Locate the cell with the specified text and output its [x, y] center coordinate. 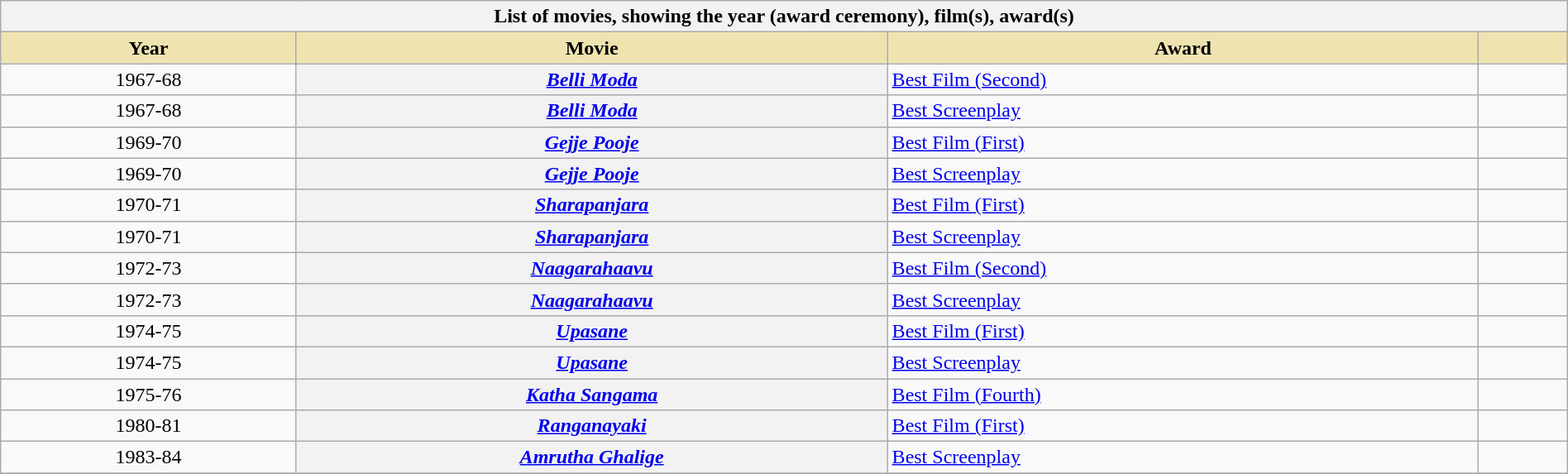
1975-76 [149, 395]
Amrutha Ghalige [592, 457]
1980-81 [149, 426]
Katha Sangama [592, 395]
1983-84 [149, 457]
List of movies, showing the year (award ceremony), film(s), award(s) [784, 17]
Movie [592, 48]
Best Film (Fourth) [1183, 395]
Ranganayaki [592, 426]
Award [1183, 48]
Year [149, 48]
